Determine the (x, y) coordinate at the center of the cell enclosing the given text.  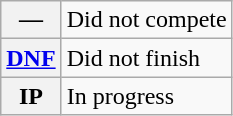
Did not compete (146, 20)
Did not finish (146, 58)
In progress (146, 96)
IP (31, 96)
DNF (31, 58)
— (31, 20)
